Determine the (x, y) coordinate at the center of the cell enclosing the given text.  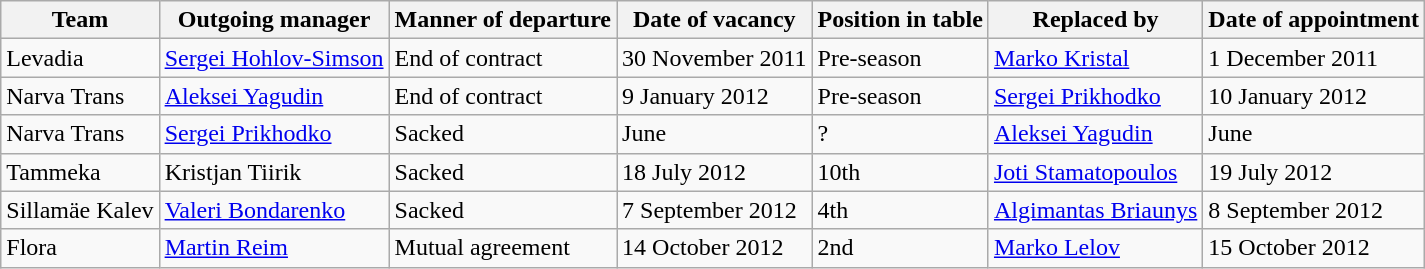
1 December 2011 (1314, 58)
Outgoing manager (274, 20)
4th (900, 210)
Date of appointment (1314, 20)
7 September 2012 (714, 210)
Levadia (80, 58)
Date of vacancy (714, 20)
Manner of departure (502, 20)
2nd (900, 248)
Marko Kristal (1095, 58)
14 October 2012 (714, 248)
Marko Lelov (1095, 248)
Algimantas Briaunys (1095, 210)
Joti Stamatopoulos (1095, 172)
? (900, 134)
Sillamäe Kalev (80, 210)
Position in table (900, 20)
Valeri Bondarenko (274, 210)
30 November 2011 (714, 58)
Team (80, 20)
Replaced by (1095, 20)
Flora (80, 248)
18 July 2012 (714, 172)
9 January 2012 (714, 96)
Mutual agreement (502, 248)
10th (900, 172)
15 October 2012 (1314, 248)
Sergei Hohlov-Simson (274, 58)
10 January 2012 (1314, 96)
Kristjan Tiirik (274, 172)
19 July 2012 (1314, 172)
Tammeka (80, 172)
8 September 2012 (1314, 210)
Martin Reim (274, 248)
